Locate the cell with the specified text and output its (x, y) center coordinate. 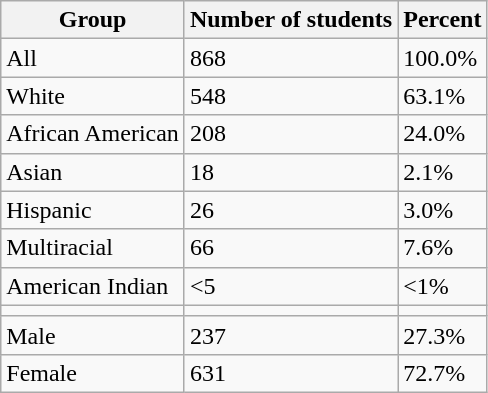
63.1% (442, 96)
Percent (442, 20)
3.0% (442, 210)
All (93, 58)
<5 (290, 286)
7.6% (442, 248)
100.0% (442, 58)
2.1% (442, 172)
African American (93, 134)
Group (93, 20)
27.3% (442, 335)
Asian (93, 172)
24.0% (442, 134)
Male (93, 335)
<1% (442, 286)
72.7% (442, 373)
26 (290, 210)
66 (290, 248)
548 (290, 96)
631 (290, 373)
868 (290, 58)
American Indian (93, 286)
White (93, 96)
Hispanic (93, 210)
Multiracial (93, 248)
Number of students (290, 20)
18 (290, 172)
237 (290, 335)
208 (290, 134)
Female (93, 373)
